Identify which cell holds the provided text, then report its (X, Y) central coordinate. 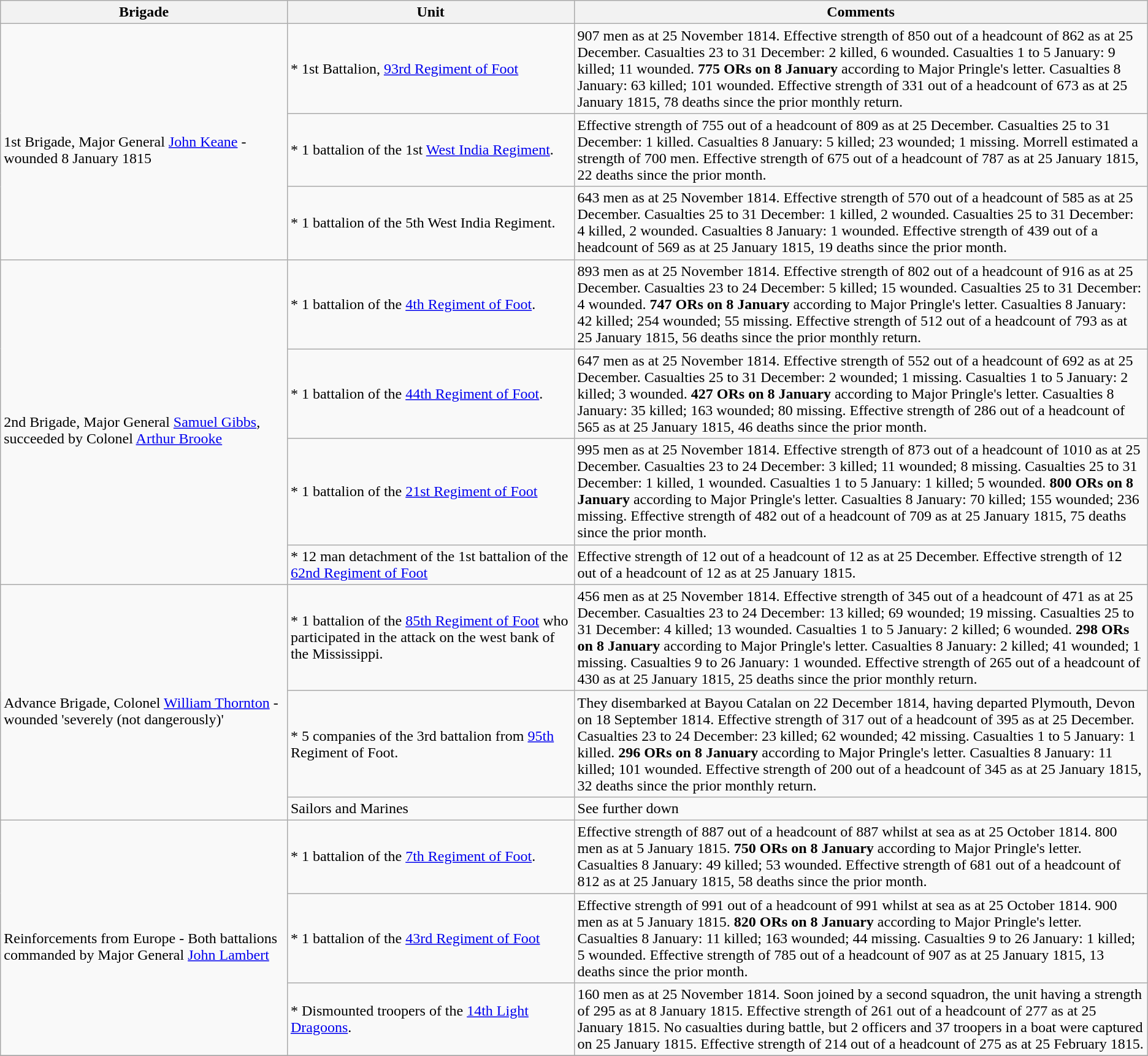
* 12 man detachment of the 1st battalion of the 62nd Regiment of Foot (431, 564)
2nd Brigade, Major General Samuel Gibbs, succeeded by Colonel Arthur Brooke (144, 422)
* 1 battalion of the 5th West India Regiment. (431, 223)
* 1 battalion of the 1st West India Regiment. (431, 150)
* 5 companies of the 3rd battalion from 95th Regiment of Foot. (431, 743)
Brigade (144, 12)
Effective strength of 12 out of a headcount of 12 as at 25 December. Effective strength of 12 out of a headcount of 12 as at 25 January 1815. (861, 564)
See further down (861, 808)
* 1 battalion of the 44th Regiment of Foot. (431, 394)
Reinforcements from Europe - Both battalions commanded by Major General John Lambert (144, 938)
Advance Brigade, Colonel William Thornton - wounded 'severely (not dangerously)' (144, 702)
* 1st Battalion, 93rd Regiment of Foot (431, 69)
* 1 battalion of the 43rd Regiment of Foot (431, 938)
Comments (861, 12)
* 1 battalion of the 85th Regiment of Foot who participated in the attack on the west bank of the Mississippi. (431, 638)
* Dismounted troopers of the 14th Light Dragoons. (431, 1019)
* 1 battalion of the 21st Regiment of Foot (431, 492)
1st Brigade, Major General John Keane - wounded 8 January 1815 (144, 142)
Sailors and Marines (431, 808)
* 1 battalion of the 4th Regiment of Foot. (431, 304)
Unit (431, 12)
* 1 battalion of the 7th Regiment of Foot. (431, 856)
